Identify which cell holds the provided text, then report its (X, Y) central coordinate. 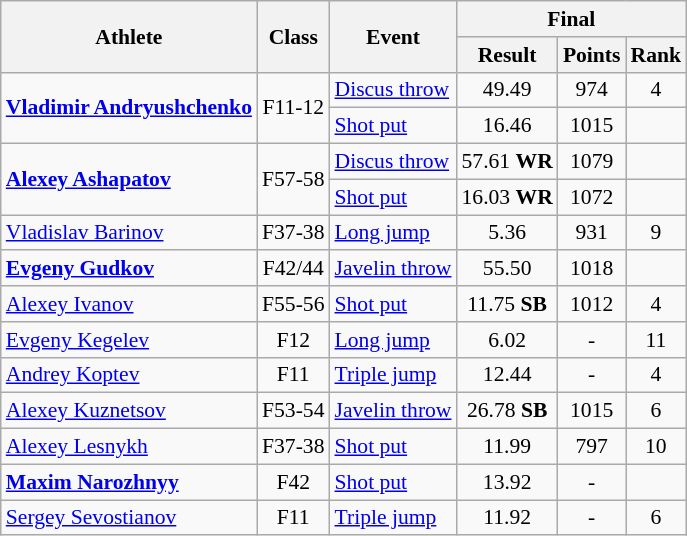
974 (592, 90)
Points (592, 55)
11 (656, 340)
Alexey Ivanov (129, 304)
F42 (293, 482)
Evgeny Kegelev (129, 340)
11.99 (508, 447)
F55-56 (293, 304)
16.46 (508, 126)
1018 (592, 269)
Sergey Sevostianov (129, 518)
F42/44 (293, 269)
Result (508, 55)
Rank (656, 55)
55.50 (508, 269)
F53-54 (293, 411)
1072 (592, 197)
16.03 WR (508, 197)
Alexey Ashapatov (129, 180)
Maxim Narozhnyy (129, 482)
797 (592, 447)
1079 (592, 162)
Alexey Kuznetsov (129, 411)
1012 (592, 304)
Event (392, 36)
Evgeny Gudkov (129, 269)
Class (293, 36)
26.78 SB (508, 411)
6.02 (508, 340)
Andrey Koptev (129, 375)
Vladimir Andryushchenko (129, 108)
10 (656, 447)
931 (592, 233)
F57-58 (293, 180)
Final (572, 19)
11.75 SB (508, 304)
13.92 (508, 482)
57.61 WR (508, 162)
49.49 (508, 90)
11.92 (508, 518)
F11-12 (293, 108)
Athlete (129, 36)
Vladislav Barinov (129, 233)
12.44 (508, 375)
5.36 (508, 233)
9 (656, 233)
F12 (293, 340)
Alexey Lesnykh (129, 447)
